Provide the (X, Y) coordinate of the cell's center where the given text is located.  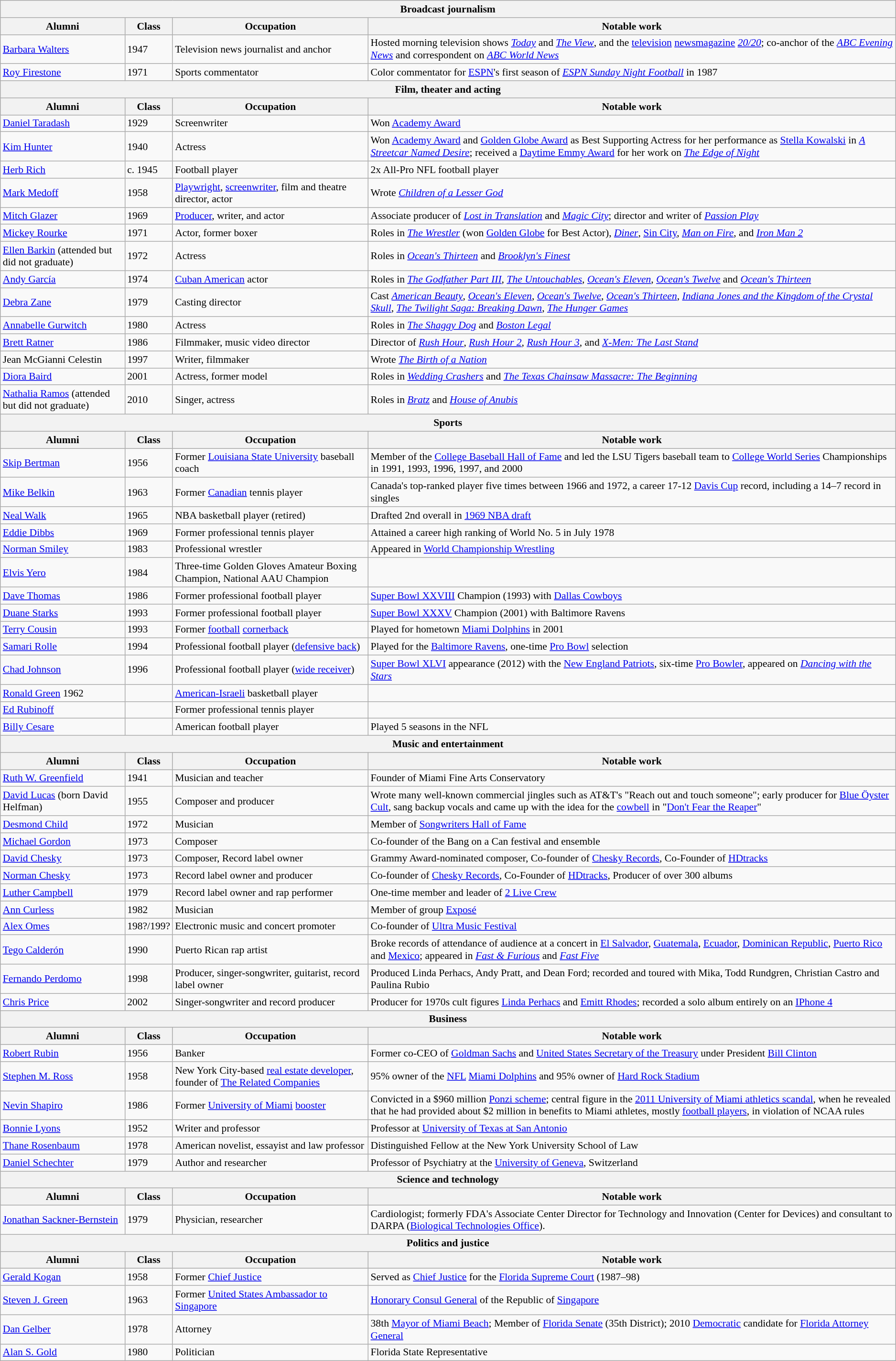
Ed Rubinoff (63, 710)
Ruth W. Greenfield (63, 778)
Norman Smiley (63, 549)
Banker (270, 1053)
Cuban American actor (270, 279)
1990 (149, 949)
1997 (149, 359)
Ellen Barkin (attended but did not graduate) (63, 256)
Dave Thomas (63, 596)
Distinguished Fellow at the New York University School of Law (632, 1146)
Debra Zane (63, 302)
Former co-CEO of Goldman Sachs and United States Secretary of the Treasury under President Bill Clinton (632, 1053)
Won Academy Award (632, 123)
2010 (149, 400)
NBA basketball player (retired) (270, 515)
Former United States Ambassador to Singapore (270, 1300)
Member of Songwriters Hall of Fame (632, 825)
1940 (149, 146)
Producer, singer-songwriter, guitarist, record label owner (270, 979)
Broadcast journalism (448, 9)
Wrote The Birth of a Nation (632, 359)
2002 (149, 1002)
Wrote Children of a Lesser God (632, 193)
Super Bowl XXVIII Champion (1993) with Dallas Cowboys (632, 596)
1998 (149, 979)
Chris Price (63, 1002)
Member of group Exposé (632, 910)
David Chesky (63, 859)
Co-founder of the Bang on a Can festival and ensemble (632, 841)
Annabelle Gurwitch (63, 326)
Business (448, 1019)
American novelist, essayist and law professor (270, 1146)
Professional football player (defensive back) (270, 647)
1974 (149, 279)
Former football cornerback (270, 630)
Filmmaker, music video director (270, 343)
Produced Linda Perhacs, Andy Pratt, and Dean Ford; recorded and toured with Mika, Todd Rundgren, Christian Castro and Paulina Rubio (632, 979)
Skip Bertman (63, 463)
1929 (149, 123)
Drafted 2nd overall in 1969 NBA draft (632, 515)
Tego Calderón (63, 949)
Roles in Wedding Crashers and The Texas Chainsaw Massacre: The Beginning (632, 377)
2001 (149, 377)
Record label owner and rap performer (270, 893)
New York City-based real estate developer, founder of The Related Companies (270, 1077)
Steven J. Green (63, 1300)
Played for hometown Miami Dolphins in 2001 (632, 630)
American football player (270, 727)
Appeared in World Championship Wrestling (632, 549)
1996 (149, 670)
David Lucas (born David Helfman) (63, 801)
Grammy Award-nominated composer, Co-founder of Chesky Records, Co-Founder of HDtracks (632, 859)
Attorney (270, 1329)
Physician, researcher (270, 1220)
Singer, actress (270, 400)
Former University of Miami booster (270, 1105)
Chad Johnson (63, 670)
Andy García (63, 279)
Film, theater and acting (448, 89)
Desmond Child (63, 825)
Attained a career high ranking of World No. 5 in July 1978 (632, 533)
Barbara Walters (63, 49)
Composer and producer (270, 801)
Puerto Rican rap artist (270, 949)
Sports commentator (270, 73)
Diora Baird (63, 377)
Former Canadian tennis player (270, 492)
Science and technology (448, 1180)
Associate producer of Lost in Translation and Magic City; director and writer of Passion Play (632, 216)
Three-time Golden Gloves Amateur Boxing Champion, National AAU Champion (270, 573)
Author and researcher (270, 1163)
Professional wrestler (270, 549)
Luther Campbell (63, 893)
Thane Rosenbaum (63, 1146)
American-Israeli basketball player (270, 693)
Professor at University of Texas at San Antonio (632, 1129)
Mark Medoff (63, 193)
Ronald Green 1962 (63, 693)
Alan S. Gold (63, 1352)
Samari Rolle (63, 647)
Billy Cesare (63, 727)
1982 (149, 910)
Honorary Consul General of the Republic of Singapore (632, 1300)
Record label owner and producer (270, 876)
Duane Starks (63, 613)
1984 (149, 573)
Brett Ratner (63, 343)
Nathalia Ramos (attended but did not graduate) (63, 400)
Michael Gordon (63, 841)
Music and entertainment (448, 744)
Mitch Glazer (63, 216)
Jean McGianni Celestin (63, 359)
One-time member and leader of 2 Live Crew (632, 893)
Co-founder of Chesky Records, Co-Founder of HDtracks, Producer of over 300 albums (632, 876)
Super Bowl XLVI appearance (2012) with the New England Patriots, six-time Pro Bowler, appeared on Dancing with the Stars (632, 670)
Mickey Rourke (63, 233)
Electronic music and concert promoter (270, 926)
Playwright, screenwriter, film and theatre director, actor (270, 193)
198?/199? (149, 926)
Director of Rush Hour, Rush Hour 2, Rush Hour 3, and X-Men: The Last Stand (632, 343)
Politician (270, 1352)
Composer, Record label owner (270, 859)
Screenwriter (270, 123)
Served as Chief Justice for the Florida Supreme Court (1987–98) (632, 1277)
Producer, writer, and actor (270, 216)
Former Louisiana State University baseball coach (270, 463)
Roles in The Wrestler (won Golden Globe for Best Actor), Diner, Sin City, Man on Fire, and Iron Man 2 (632, 233)
Singer-songwriter and record producer (270, 1002)
Roy Firestone (63, 73)
Stephen M. Ross (63, 1077)
Daniel Taradash (63, 123)
1965 (149, 515)
Alex Omes (63, 926)
1947 (149, 49)
Producer for 1970s cult figures Linda Perhacs and Emitt Rhodes; recorded a solo album entirely on an IPhone 4 (632, 1002)
Actress, former model (270, 377)
Mike Belkin (63, 492)
1983 (149, 549)
Roles in The Godfather Part III, The Untouchables, Ocean's Eleven, Ocean's Twelve and Ocean's Thirteen (632, 279)
Television news journalist and anchor (270, 49)
Football player (270, 170)
Color commentator for ESPN's first season of ESPN Sunday Night Football in 1987 (632, 73)
38th Mayor of Miami Beach; Member of Florida Senate (35th District); 2010 Democratic candidate for Florida Attorney General (632, 1329)
Played for the Baltimore Ravens, one-time Pro Bowl selection (632, 647)
Composer (270, 841)
Actor, former boxer (270, 233)
Writer, filmmaker (270, 359)
Daniel Schechter (63, 1163)
Professor of Psychiatry at the University of Geneva, Switzerland (632, 1163)
Played 5 seasons in the NFL (632, 727)
1955 (149, 801)
Super Bowl XXXV Champion (2001) with Baltimore Ravens (632, 613)
Writer and professor (270, 1129)
Gerald Kogan (63, 1277)
Kim Hunter (63, 146)
2x All-Pro NFL football player (632, 170)
Former Chief Justice (270, 1277)
Eddie Dibbs (63, 533)
Bonnie Lyons (63, 1129)
Founder of Miami Fine Arts Conservatory (632, 778)
Robert Rubin (63, 1053)
Neal Walk (63, 515)
Roles in Ocean's Thirteen and Brooklyn's Finest (632, 256)
Co-founder of Ultra Music Festival (632, 926)
1952 (149, 1129)
Roles in Bratz and House of Anubis (632, 400)
Sports (448, 423)
1994 (149, 647)
Florida State Representative (632, 1352)
c. 1945 (149, 170)
Elvis Yero (63, 573)
Jonathan Sackner-Bernstein (63, 1220)
Ann Curless (63, 910)
Terry Cousin (63, 630)
Professional football player (wide receiver) (270, 670)
Fernando Perdomo (63, 979)
Dan Gelber (63, 1329)
Musician and teacher (270, 778)
Roles in The Shaggy Dog and Boston Legal (632, 326)
Casting director (270, 302)
1941 (149, 778)
Norman Chesky (63, 876)
95% owner of the NFL Miami Dolphins and 95% owner of Hard Rock Stadium (632, 1077)
Politics and justice (448, 1243)
Herb Rich (63, 170)
Nevin Shapiro (63, 1105)
Canada's top-ranked player five times between 1966 and 1972, a career 17-12 Davis Cup record, including a 14–7 record in singles (632, 492)
